Capture the cell that displays the provided text and extract its (X, Y) central coordinate. 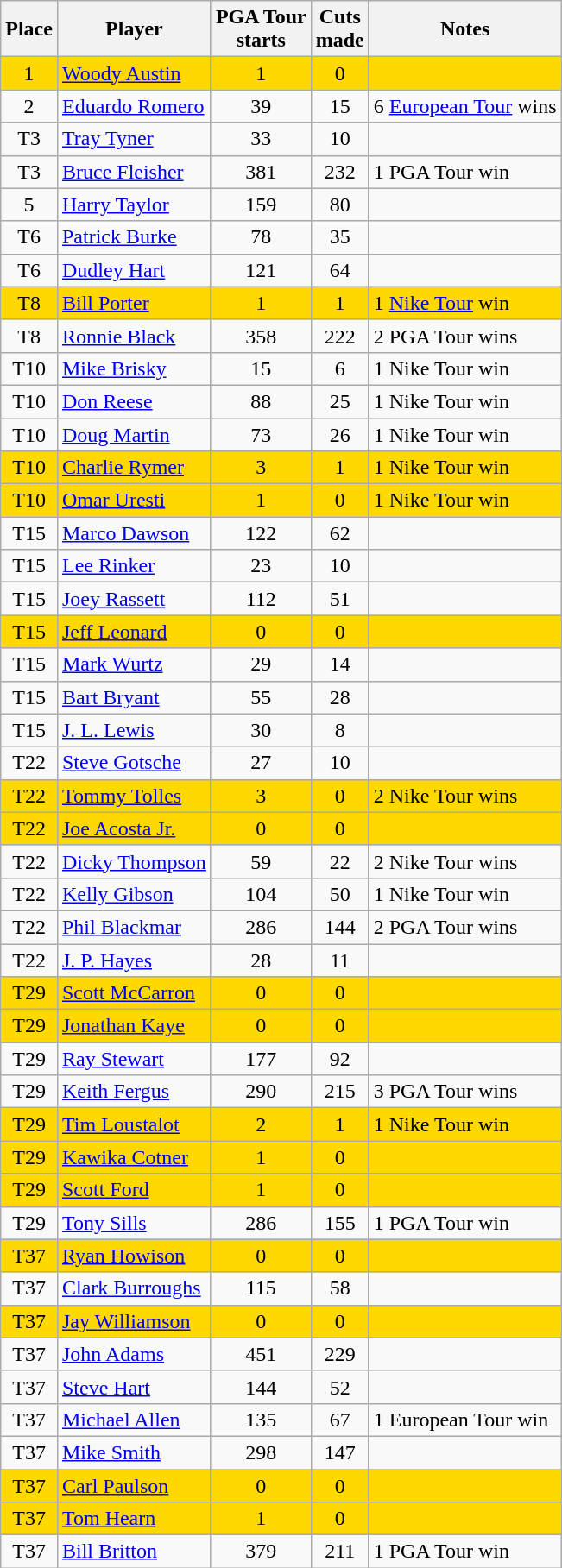
Tony Sills (134, 1223)
451 (261, 1354)
14 (340, 664)
Dudley Hart (134, 270)
Clark Burroughs (134, 1288)
67 (340, 1420)
290 (261, 1092)
121 (261, 270)
80 (340, 205)
Harry Taylor (134, 205)
26 (340, 434)
Carl Paulson (134, 1485)
Phil Blackmar (134, 927)
Dicky Thompson (134, 861)
122 (261, 533)
64 (340, 270)
Kelly Gibson (134, 894)
Jay Williamson (134, 1321)
Ryan Howison (134, 1256)
78 (261, 237)
Joey Rassett (134, 599)
51 (340, 599)
Michael Allen (134, 1420)
Ronnie Black (134, 336)
Tray Tyner (134, 139)
59 (261, 861)
Marco Dawson (134, 533)
PGA Tourstarts (261, 29)
Notes (464, 29)
298 (261, 1452)
Woody Austin (134, 73)
Tom Hearn (134, 1519)
Cutsmade (340, 29)
58 (340, 1288)
115 (261, 1288)
Ray Stewart (134, 1059)
30 (261, 730)
25 (340, 401)
35 (340, 237)
6 (340, 368)
Jonathan Kaye (134, 1026)
155 (340, 1223)
Kawika Cotner (134, 1157)
358 (261, 336)
33 (261, 139)
104 (261, 894)
Omar Uresti (134, 501)
Patrick Burke (134, 237)
23 (261, 566)
John Adams (134, 1354)
J. P. Hayes (134, 960)
159 (261, 205)
381 (261, 172)
8 (340, 730)
Scott McCarron (134, 993)
5 (29, 205)
1 European Tour win (464, 1420)
73 (261, 434)
147 (340, 1452)
Doug Martin (134, 434)
27 (261, 763)
Bill Porter (134, 303)
177 (261, 1059)
3 PGA Tour wins (464, 1092)
211 (340, 1552)
Mike Brisky (134, 368)
Bill Britton (134, 1552)
Steve Hart (134, 1387)
Keith Fergus (134, 1092)
222 (340, 336)
Don Reese (134, 401)
Tommy Tolles (134, 796)
Scott Ford (134, 1190)
232 (340, 172)
62 (340, 533)
88 (261, 401)
Player (134, 29)
Eduardo Romero (134, 106)
Bart Bryant (134, 697)
50 (340, 894)
Jeff Leonard (134, 632)
22 (340, 861)
11 (340, 960)
52 (340, 1387)
379 (261, 1552)
Tim Loustalot (134, 1124)
Charlie Rymer (134, 468)
Bruce Fleisher (134, 172)
29 (261, 664)
Place (29, 29)
6 European Tour wins (464, 106)
135 (261, 1420)
215 (340, 1092)
Mark Wurtz (134, 664)
Joe Acosta Jr. (134, 828)
Lee Rinker (134, 566)
92 (340, 1059)
229 (340, 1354)
Steve Gotsche (134, 763)
39 (261, 106)
Mike Smith (134, 1452)
55 (261, 697)
J. L. Lewis (134, 730)
112 (261, 599)
